Pinpoint the cell where the given text exists, returning its (x, y) midpoint coordinate. 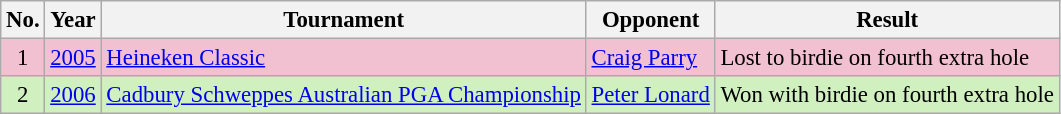
Won with birdie on fourth extra hole (887, 95)
Result (887, 20)
Lost to birdie on fourth extra hole (887, 58)
Heineken Classic (344, 58)
1 (23, 58)
No. (23, 20)
Peter Lonard (650, 95)
Craig Parry (650, 58)
2006 (73, 95)
Tournament (344, 20)
Cadbury Schweppes Australian PGA Championship (344, 95)
2005 (73, 58)
2 (23, 95)
Opponent (650, 20)
Year (73, 20)
